Return (x, y) of the center of cell containing provided text 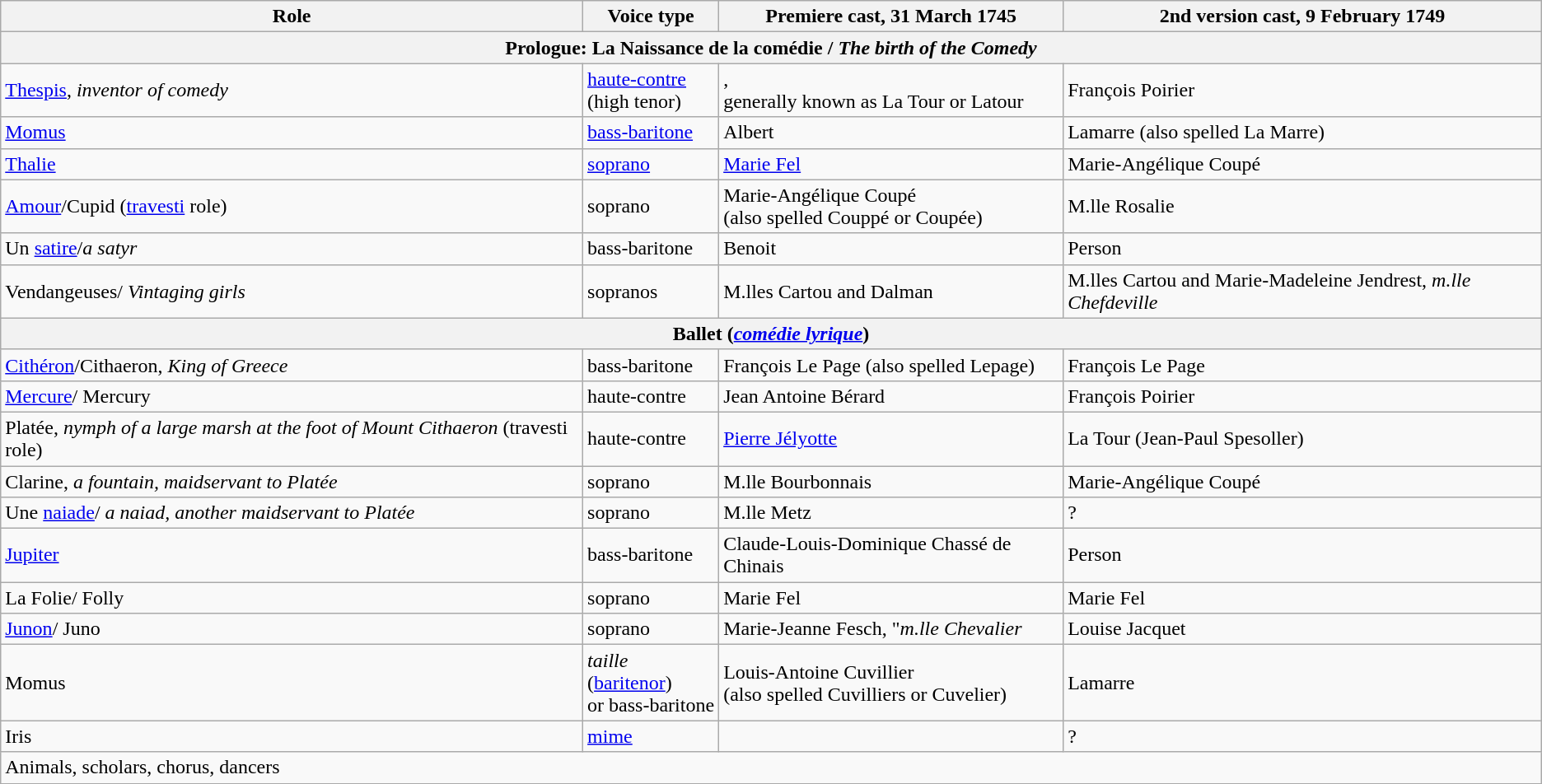
Amour/Cupid (travesti role) (292, 206)
La Folie/ Folly (292, 598)
François Le Page (also spelled Lepage) (891, 365)
Marie-Angélique Coupé (also spelled Couppé or Coupée) (891, 206)
mime (651, 736)
Thalie (292, 164)
Cithéron/Cithaeron, King of Greece (292, 365)
Prologue: La Naissance de la comédie / The birth of the Comedy (771, 48)
Lamarre (also spelled La Marre) (1303, 133)
Louis-Antoine Cuvillier (also spelled Cuvilliers or Cuvelier) (891, 683)
Mercure/ Mercury (292, 396)
Un satire/a satyr (292, 249)
M.lle Bourbonnais (891, 482)
Jean Antoine Bérard (891, 396)
Role (292, 16)
,generally known as La Tour or Latour (891, 91)
Junon/ Juno (292, 629)
Ballet (comédie lyrique) (771, 334)
Vendangeuses/ Vintaging girls (292, 292)
Jupiter (292, 555)
Claude-Louis-Dominique Chassé de Chinais (891, 555)
Clarine, a fountain, maidservant to Platée (292, 482)
Lamarre (1303, 683)
sopranos (651, 292)
Louise Jacquet (1303, 629)
Marie-Jeanne Fesch, "m.lle Chevalier (891, 629)
La Tour (Jean-Paul Spesoller) (1303, 438)
Platée, nymph of a large marsh at the foot of Mount Cithaeron (travesti role) (292, 438)
M.lle Rosalie (1303, 206)
François Le Page (1303, 365)
taille (baritenor) or bass-baritone (651, 683)
Iris (292, 736)
Albert (891, 133)
Animals, scholars, chorus, dancers (771, 768)
2nd version cast, 9 February 1749 (1303, 16)
Pierre Jélyotte (891, 438)
M.lles Cartou and Dalman (891, 292)
haute-contre (high tenor) (651, 91)
Benoit (891, 249)
Une naiade/ a naiad, another maidservant to Platée (292, 513)
Thespis, inventor of comedy (292, 91)
M.lle Metz (891, 513)
M.lles Cartou and Marie-Madeleine Jendrest, m.lle Chefdeville (1303, 292)
Premiere cast, 31 March 1745 (891, 16)
Voice type (651, 16)
